From the cell containing the given text, extract its center point as (X, Y) coordinate. 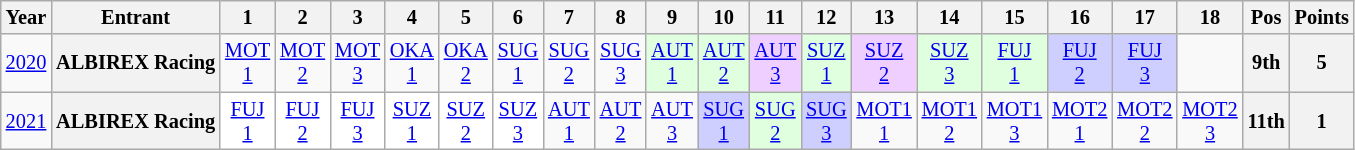
2021 (26, 121)
15 (1014, 17)
MOT21 (1080, 121)
Pos (1266, 17)
3 (358, 17)
17 (1144, 17)
9th (1266, 63)
2020 (26, 63)
MOT3 (358, 63)
6 (518, 17)
11 (775, 17)
18 (1210, 17)
13 (884, 17)
11th (1266, 121)
MOT23 (1210, 121)
MOT11 (884, 121)
MOT13 (1014, 121)
16 (1080, 17)
OKA1 (412, 63)
7 (569, 17)
Points (1322, 17)
2 (302, 17)
8 (621, 17)
Year (26, 17)
Entrant (136, 17)
14 (950, 17)
MOT12 (950, 121)
MOT1 (248, 63)
4 (412, 17)
12 (826, 17)
OKA2 (466, 63)
9 (672, 17)
MOT2 (302, 63)
MOT22 (1144, 121)
10 (724, 17)
